Return the (x, y) coordinate for the center point of the cell that contains the specified text.  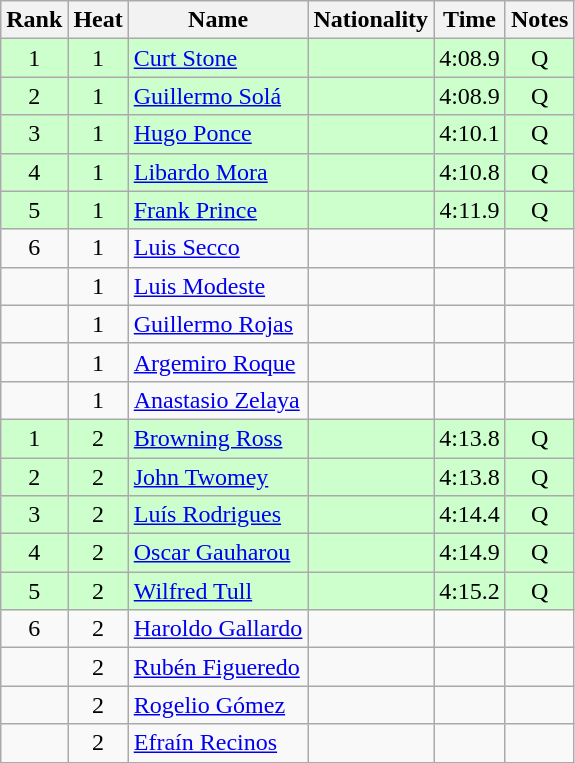
Nationality (371, 20)
Rubén Figueredo (218, 667)
4:11.9 (470, 210)
Luis Secco (218, 248)
Name (218, 20)
4:14.9 (470, 553)
Hugo Ponce (218, 134)
John Twomey (218, 477)
Frank Prince (218, 210)
Efraín Recinos (218, 743)
4:10.8 (470, 172)
Haroldo Gallardo (218, 629)
Oscar Gauharou (218, 553)
4:14.4 (470, 515)
Anastasio Zelaya (218, 400)
Argemiro Roque (218, 362)
Guillermo Rojas (218, 324)
Libardo Mora (218, 172)
Rogelio Gómez (218, 705)
Heat (98, 20)
Rank (34, 20)
Guillermo Solá (218, 96)
Luis Modeste (218, 286)
Notes (539, 20)
4:15.2 (470, 591)
Luís Rodrigues (218, 515)
4:10.1 (470, 134)
Browning Ross (218, 438)
Curt Stone (218, 58)
Time (470, 20)
Wilfred Tull (218, 591)
